Locate the cell with the specified text and output its (X, Y) center coordinate. 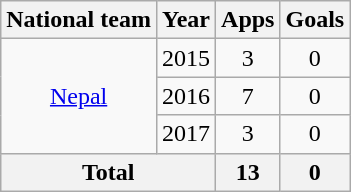
7 (248, 96)
13 (248, 172)
National team (79, 20)
2015 (186, 58)
Total (108, 172)
Goals (315, 20)
Year (186, 20)
Nepal (79, 96)
Apps (248, 20)
2016 (186, 96)
2017 (186, 134)
